Find where the given text appears and provide that cell's center as [x, y] coordinate. 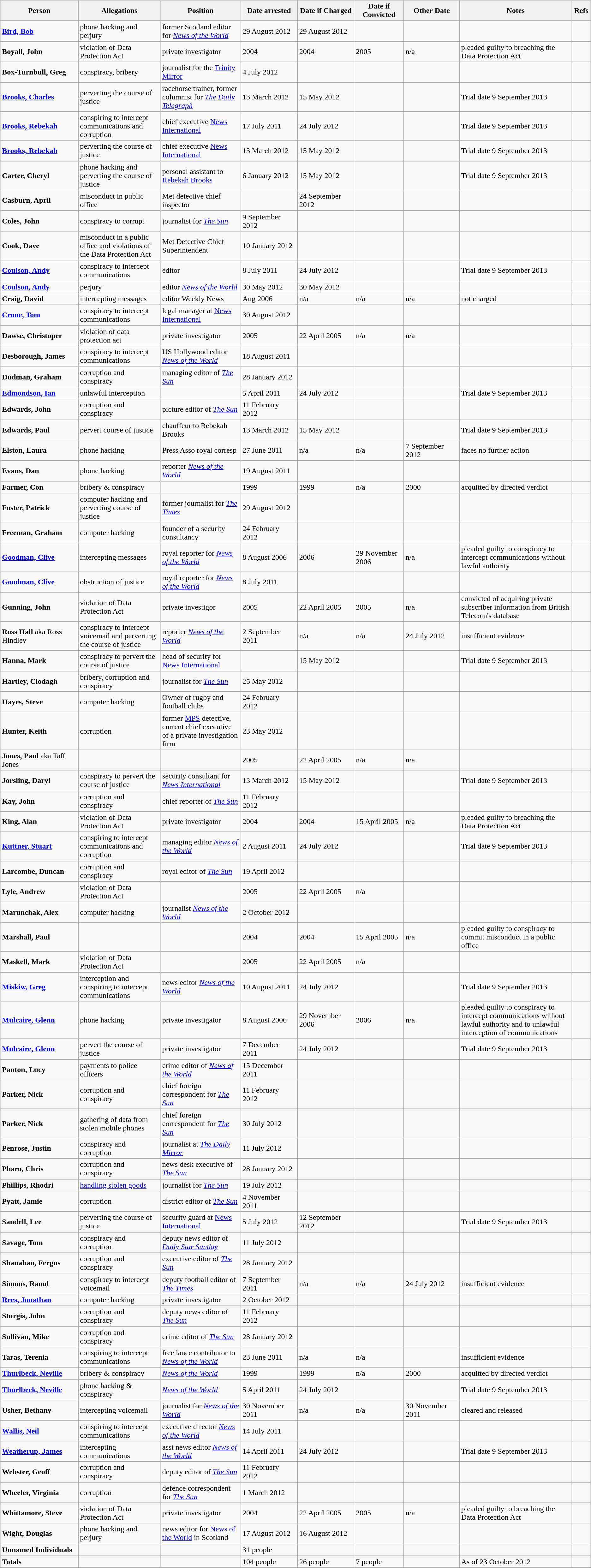
Person [39, 11]
14 July 2011 [269, 1431]
convicted of acquiring private subscriber information from British Telecom's database [516, 607]
pleaded guilty to conspiracy to intercept communications without lawful authority and to unlawful interception of communications [516, 1020]
Edmondson, Ian [39, 393]
7 September 2012 [432, 450]
bribery, corruption and conspiracy [119, 681]
former Scotland editor for News of the World [200, 31]
Edwards, Paul [39, 430]
Jones, Paul aka Taff Jones [39, 760]
2 September 2011 [269, 636]
Wallis, Neil [39, 1431]
managing editor News of the World [200, 846]
managing editor of The Sun [200, 377]
free lance contributor to News of the World [200, 1357]
27 June 2011 [269, 450]
racehorse trainer, former columnist for The Daily Telegraph [200, 97]
Box-Turnbull, Greg [39, 72]
Phillips, Rhodri [39, 1185]
17 July 2011 [269, 126]
Panton, Lucy [39, 1070]
Press Asso royal corresp [200, 450]
Kay, John [39, 801]
pervert the course of justice [119, 1049]
14 April 2011 [269, 1452]
Desborough, James [39, 356]
4 July 2012 [269, 72]
104 people [269, 1562]
Bird, Bob [39, 31]
news editor for News of the World in Scotland [200, 1534]
Simons, Raoul [39, 1284]
US Hollywood editor News of the World [200, 356]
Totals [39, 1562]
Dudman, Graham [39, 377]
25 May 2012 [269, 681]
Other Date [432, 11]
editor Weekly News [200, 299]
Farmer, Con [39, 487]
Met Detective Chief Superintendent [200, 246]
pleaded guilty to conspiracy to intercept communications without lawful authority [516, 557]
Crone, Tom [39, 315]
Kuttner, Stuart [39, 846]
Ross Hall aka Ross Hindley [39, 636]
Date arrested [269, 11]
misconduct in public office [119, 200]
12 September 2012 [326, 1222]
Hartley, Clodagh [39, 681]
phone hacking & conspiracy [119, 1390]
Wight, Douglas [39, 1534]
personal assistant to Rebekah Brooks [200, 176]
legal manager at News International [200, 315]
Aug 2006 [269, 299]
Craig, David [39, 299]
Owner of rugby and football clubs [200, 702]
15 December 2011 [269, 1070]
7 people [379, 1562]
Sturgis, John [39, 1316]
deputy football editor of The Times [200, 1284]
private investigor [200, 607]
19 August 2011 [269, 471]
perjury [119, 287]
9 September 2012 [269, 221]
23 June 2011 [269, 1357]
7 December 2011 [269, 1049]
Met detective chief inspector [200, 200]
Evans, Dan [39, 471]
not charged [516, 299]
4 November 2011 [269, 1201]
picture editor of The Sun [200, 409]
executive director News of the World [200, 1431]
violation of data protection act [119, 336]
journalist for News of the World [200, 1410]
10 January 2012 [269, 246]
As of 23 October 2012 [516, 1562]
31 people [269, 1550]
intercepting voicemail [119, 1410]
Unnamed Individuals [39, 1550]
19 April 2012 [269, 871]
head of security for News International [200, 661]
pervert course of justice [119, 430]
Hunter, Keith [39, 731]
news editor News of the World [200, 987]
24 September 2012 [326, 200]
conspiracy, bribery [119, 72]
10 August 2011 [269, 987]
18 August 2011 [269, 356]
payments to police officers [119, 1070]
misconduct in a public office and violations of the Data Protection Act [119, 246]
30 August 2012 [269, 315]
journalist at The Daily Mirror [200, 1148]
Marshall, Paul [39, 937]
Notes [516, 11]
deputy news editor of The Sun [200, 1316]
Webster, Geoff [39, 1472]
Sandell, Lee [39, 1222]
Gunning, John [39, 607]
Carter, Cheryl [39, 176]
Brooks, Charles [39, 97]
Taras, Terenia [39, 1357]
conspiracy to intercept voicemail [119, 1284]
King, Alan [39, 821]
faces no further action [516, 450]
2 August 2011 [269, 846]
Allegations [119, 11]
Maskell, Mark [39, 962]
26 people [326, 1562]
Hayes, Steve [39, 702]
23 May 2012 [269, 731]
pleaded guilty to conspiracy to commit misconduct in a public office [516, 937]
journalist News of the World [200, 912]
Usher, Bethany [39, 1410]
computer hacking and perverting course of justice [119, 508]
17 August 2012 [269, 1534]
Foster, Patrick [39, 508]
asst news editor News of the World [200, 1452]
1 March 2012 [269, 1493]
19 July 2012 [269, 1185]
Shanahan, Fergus [39, 1263]
security guard at News International [200, 1222]
Wheeler, Virginia [39, 1493]
Cook, Dave [39, 246]
Dawse, Christoper [39, 336]
interception and conspiring to intercept communications [119, 987]
phone hacking and perverting the course of justice [119, 176]
30 July 2012 [269, 1124]
Whittamore, Steve [39, 1513]
Pharo, Chris [39, 1169]
6 January 2012 [269, 176]
unlawful interception [119, 393]
Freeman, Graham [39, 532]
former journalist for The Times [200, 508]
deputy editor of The Sun [200, 1472]
7 September 2011 [269, 1284]
Edwards, John [39, 409]
Coles, John [39, 221]
16 August 2012 [326, 1534]
Penrose, Justin [39, 1148]
Larcombe, Duncan [39, 871]
Boyall, John [39, 52]
Elston, Laura [39, 450]
conspiracy to intercept voicemail and perverting the course of justice [119, 636]
chauffeur to Rebekah Brooks [200, 430]
deputy news editor of Daily Star Sunday [200, 1243]
district editor of The Sun [200, 1201]
editor [200, 270]
cleared and released [516, 1410]
Jorsling, Daryl [39, 780]
editor News of the World [200, 287]
obstruction of justice [119, 582]
Casburn, April [39, 200]
Weatherup, James [39, 1452]
journalist for the Trinity Mirror [200, 72]
Miskiw, Greg [39, 987]
Position [200, 11]
intercepting communications [119, 1452]
security consultant for News International [200, 780]
Sullivan, Mike [39, 1337]
5 July 2012 [269, 1222]
Marunchak, Alex [39, 912]
crime editor of News of the World [200, 1070]
royal editor of The Sun [200, 871]
handling stolen goods [119, 1185]
Date if Convicted [379, 11]
founder of a security consultancy [200, 532]
former MPS detective, current chief executive of a private investigation firm [200, 731]
Savage, Tom [39, 1243]
news desk executive of The Sun [200, 1169]
gathering of data from stolen mobile phones [119, 1124]
Pyatt, Jamie [39, 1201]
defence correspondent for The Sun [200, 1493]
Date if Charged [326, 11]
Hanna, Mark [39, 661]
Lyle, Andrew [39, 891]
conspiracy to corrupt [119, 221]
Refs [581, 11]
executive editor of The Sun [200, 1263]
Rees, Jonathan [39, 1300]
chief reporter of The Sun [200, 801]
crime editor of The Sun [200, 1337]
